Find where the given text appears and provide that cell's center as [X, Y] coordinate. 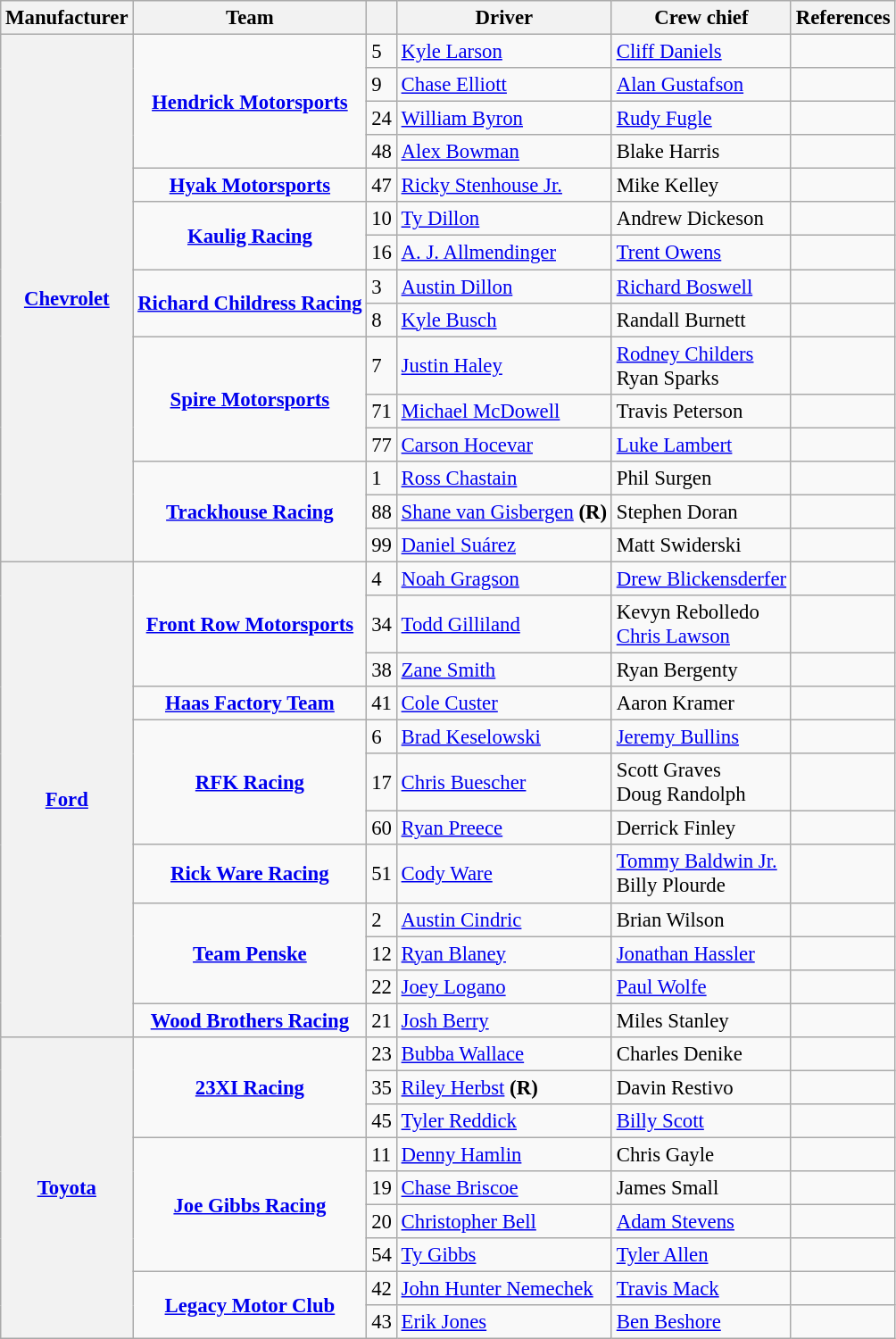
Christopher Bell [503, 1222]
Hyak Motorsports [250, 186]
Josh Berry [503, 1020]
2 [382, 919]
Noah Gragson [503, 578]
Ford [67, 799]
Phil Surgen [701, 478]
Chase Briscoe [503, 1188]
Ryan Bergenty [701, 670]
Zane Smith [503, 670]
Ryan Preece [503, 828]
Daniel Suárez [503, 545]
17 [382, 782]
Ben Beshore [701, 1322]
Ross Chastain [503, 478]
William Byron [503, 119]
Legacy Motor Club [250, 1305]
Ricky Stenhouse Jr. [503, 186]
4 [382, 578]
Kyle Larson [503, 52]
Billy Scott [701, 1121]
20 [382, 1222]
Ty Gibbs [503, 1255]
10 [382, 219]
Spire Motorsports [250, 399]
Kevyn Rebolledo Chris Lawson [701, 625]
9 [382, 85]
Travis Peterson [701, 411]
Tommy Baldwin Jr. Billy Plourde [701, 875]
21 [382, 1020]
Chase Elliott [503, 85]
34 [382, 625]
7 [382, 366]
6 [382, 737]
3 [382, 287]
41 [382, 703]
Randall Burnett [701, 320]
Kyle Busch [503, 320]
Brad Keselowski [503, 737]
RFK Racing [250, 783]
Manufacturer [67, 18]
Joe Gibbs Racing [250, 1204]
Aaron Kramer [701, 703]
Luke Lambert [701, 445]
Driver [503, 18]
51 [382, 875]
60 [382, 828]
42 [382, 1289]
Mike Kelley [701, 186]
James Small [701, 1188]
Michael McDowell [503, 411]
Adam Stevens [701, 1222]
Rick Ware Racing [250, 875]
Alan Gustafson [701, 85]
Cliff Daniels [701, 52]
Cody Ware [503, 875]
38 [382, 670]
Joey Logano [503, 986]
23XI Racing [250, 1087]
Team [250, 18]
22 [382, 986]
8 [382, 320]
Travis Mack [701, 1289]
A. J. Allmendinger [503, 253]
Front Row Motorsports [250, 624]
Carson Hocevar [503, 445]
John Hunter Nemechek [503, 1289]
Matt Swiderski [701, 545]
Rodney Childers Ryan Sparks [701, 366]
Stephen Doran [701, 511]
5 [382, 52]
Chris Buescher [503, 782]
Riley Herbst (R) [503, 1087]
Rudy Fugle [701, 119]
Justin Haley [503, 366]
16 [382, 253]
24 [382, 119]
Trackhouse Racing [250, 512]
Hendrick Motorsports [250, 102]
99 [382, 545]
Richard Childress Racing [250, 304]
Jonathan Hassler [701, 953]
Andrew Dickeson [701, 219]
Austin Dillon [503, 287]
Richard Boswell [701, 287]
47 [382, 186]
References [842, 18]
Bubba Wallace [503, 1054]
Shane van Gisbergen (R) [503, 511]
Brian Wilson [701, 919]
Alex Bowman [503, 152]
Tyler Reddick [503, 1121]
Tyler Allen [701, 1255]
48 [382, 152]
Derrick Finley [701, 828]
Ty Dillon [503, 219]
54 [382, 1255]
23 [382, 1054]
1 [382, 478]
11 [382, 1154]
Charles Denike [701, 1054]
Todd Gilliland [503, 625]
45 [382, 1121]
77 [382, 445]
Austin Cindric [503, 919]
Team Penske [250, 953]
Paul Wolfe [701, 986]
Ryan Blaney [503, 953]
19 [382, 1188]
Cole Custer [503, 703]
Wood Brothers Racing [250, 1020]
Toyota [67, 1188]
Denny Hamlin [503, 1154]
43 [382, 1322]
Miles Stanley [701, 1020]
12 [382, 953]
Chevrolet [67, 298]
Scott Graves Doug Randolph [701, 782]
Chris Gayle [701, 1154]
Jeremy Bullins [701, 737]
35 [382, 1087]
Erik Jones [503, 1322]
88 [382, 511]
Drew Blickensderfer [701, 578]
Haas Factory Team [250, 703]
Trent Owens [701, 253]
Davin Restivo [701, 1087]
Blake Harris [701, 152]
71 [382, 411]
Crew chief [701, 18]
Kaulig Racing [250, 236]
